Find where the given text appears and provide that cell's center as (x, y) coordinate. 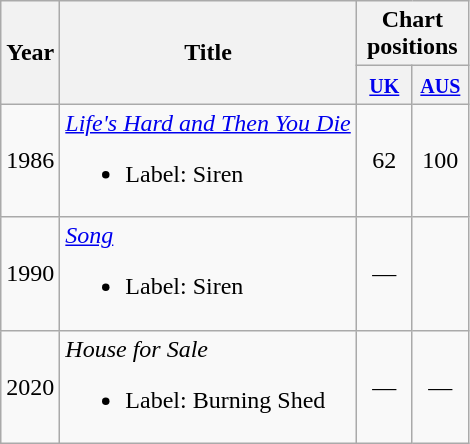
2020 (30, 386)
Title (208, 52)
AUS (440, 85)
House for SaleLabel: Burning Shed (208, 386)
SongLabel: Siren (208, 274)
62 (384, 160)
Life's Hard and Then You DieLabel: Siren (208, 160)
100 (440, 160)
1986 (30, 160)
Chart positions (412, 34)
Year (30, 52)
1990 (30, 274)
UK (384, 85)
